Search for the cell housing the specified text and yield its [X, Y] center coordinate. 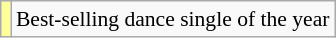
Best-selling dance single of the year [173, 19]
